From the cell containing the given text, extract its center point as [X, Y] coordinate. 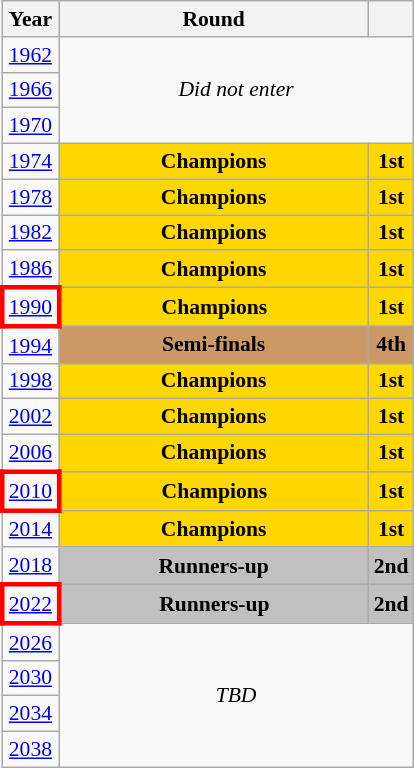
2034 [30, 714]
1970 [30, 126]
1974 [30, 162]
TBD [236, 695]
Year [30, 19]
Round [214, 19]
4th [392, 344]
1978 [30, 197]
1986 [30, 270]
2018 [30, 566]
2002 [30, 417]
1982 [30, 233]
1962 [30, 55]
1994 [30, 344]
2010 [30, 492]
2026 [30, 642]
2014 [30, 528]
2030 [30, 678]
1990 [30, 308]
Did not enter [236, 90]
Semi-finals [214, 344]
2022 [30, 604]
1966 [30, 90]
2038 [30, 750]
1998 [30, 381]
2006 [30, 454]
